Provide the (X, Y) coordinate of the cell's center where the given text is located.  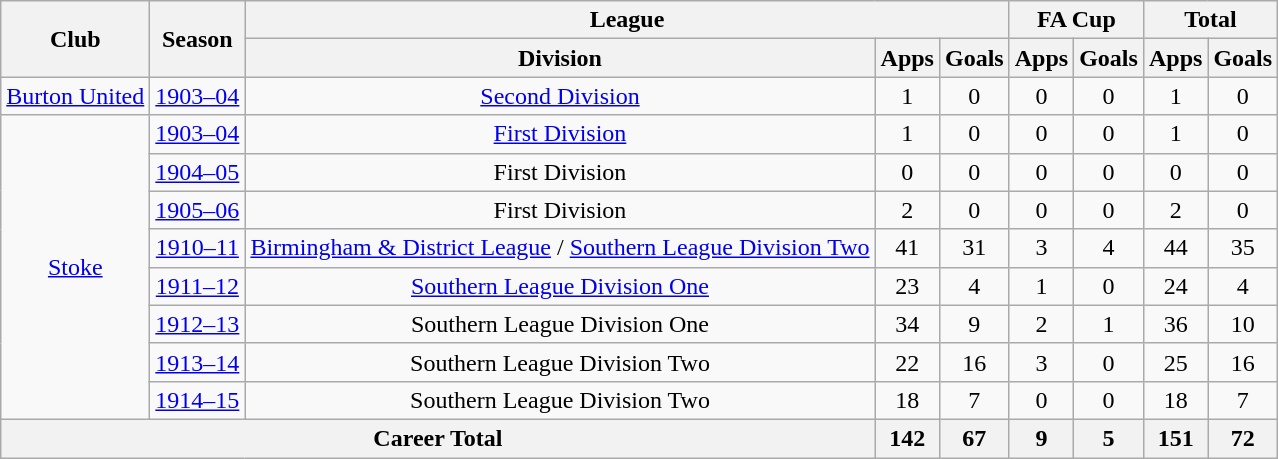
41 (907, 248)
1905–06 (198, 210)
Club (76, 39)
72 (1243, 438)
League (627, 20)
31 (974, 248)
Second Division (560, 96)
10 (1243, 324)
35 (1243, 248)
Division (560, 58)
23 (907, 286)
Burton United (76, 96)
Stoke (76, 267)
67 (974, 438)
1911–12 (198, 286)
Career Total (438, 438)
142 (907, 438)
1912–13 (198, 324)
5 (1109, 438)
Season (198, 39)
Birmingham & District League / Southern League Division Two (560, 248)
36 (1175, 324)
1904–05 (198, 172)
44 (1175, 248)
24 (1175, 286)
22 (907, 362)
Total (1210, 20)
25 (1175, 362)
1914–15 (198, 400)
FA Cup (1076, 20)
151 (1175, 438)
1913–14 (198, 362)
34 (907, 324)
1910–11 (198, 248)
